Return (x, y) of the center of cell containing provided text 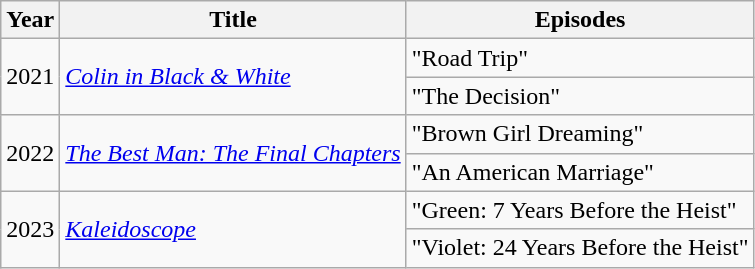
"Green: 7 Years Before the Heist" (580, 210)
2022 (30, 153)
The Best Man: The Final Chapters (233, 153)
Colin in Black & White (233, 77)
Kaleidoscope (233, 229)
Episodes (580, 20)
2021 (30, 77)
Title (233, 20)
"The Decision" (580, 96)
"Brown Girl Dreaming" (580, 134)
"An American Marriage" (580, 172)
"Road Trip" (580, 58)
"Violet: 24 Years Before the Heist" (580, 248)
2023 (30, 229)
Year (30, 20)
